For the text-containing cell, return its midpoint in (X, Y) coordinate format. 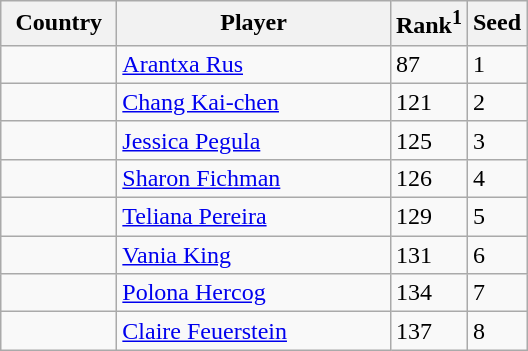
6 (496, 255)
Chang Kai-chen (254, 102)
134 (428, 293)
87 (428, 64)
129 (428, 217)
137 (428, 331)
131 (428, 255)
126 (428, 178)
8 (496, 331)
Sharon Fichman (254, 178)
3 (496, 140)
Vania King (254, 255)
121 (428, 102)
7 (496, 293)
125 (428, 140)
2 (496, 102)
Polona Hercog (254, 293)
Arantxa Rus (254, 64)
Claire Feuerstein (254, 331)
Teliana Pereira (254, 217)
Jessica Pegula (254, 140)
Rank1 (428, 24)
1 (496, 64)
Player (254, 24)
5 (496, 217)
Country (59, 24)
Seed (496, 24)
4 (496, 178)
